Return the [X, Y] coordinate for the center point of the cell that contains the specified text.  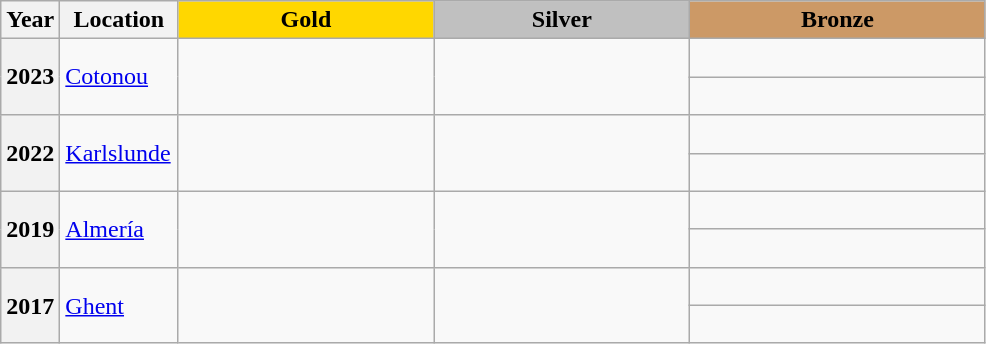
2023 [30, 77]
Karlslunde [119, 153]
Bronze [838, 20]
2019 [30, 229]
Year [30, 20]
2022 [30, 153]
Almería [119, 229]
Cotonou [119, 77]
Location [119, 20]
Ghent [119, 305]
Gold [306, 20]
2017 [30, 305]
Silver [562, 20]
